For the text-containing cell, return its midpoint in [X, Y] coordinate format. 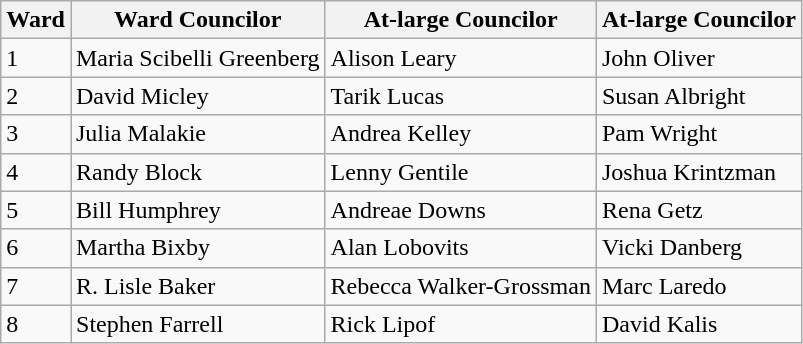
Rebecca Walker-Grossman [460, 286]
Lenny Gentile [460, 172]
Vicki Danberg [698, 248]
Rena Getz [698, 210]
1 [36, 58]
6 [36, 248]
Andrea Kelley [460, 134]
Tarik Lucas [460, 96]
2 [36, 96]
Julia Malakie [198, 134]
4 [36, 172]
Pam Wright [698, 134]
8 [36, 324]
Andreae Downs [460, 210]
7 [36, 286]
Stephen Farrell [198, 324]
Ward Councilor [198, 20]
5 [36, 210]
David Kalis [698, 324]
Susan Albright [698, 96]
John Oliver [698, 58]
Joshua Krintzman [698, 172]
Alison Leary [460, 58]
Alan Lobovits [460, 248]
David Micley [198, 96]
Rick Lipof [460, 324]
Marc Laredo [698, 286]
R. Lisle Baker [198, 286]
Maria Scibelli Greenberg [198, 58]
3 [36, 134]
Ward [36, 20]
Martha Bixby [198, 248]
Randy Block [198, 172]
Bill Humphrey [198, 210]
